For the text-containing cell, return its midpoint in (X, Y) coordinate format. 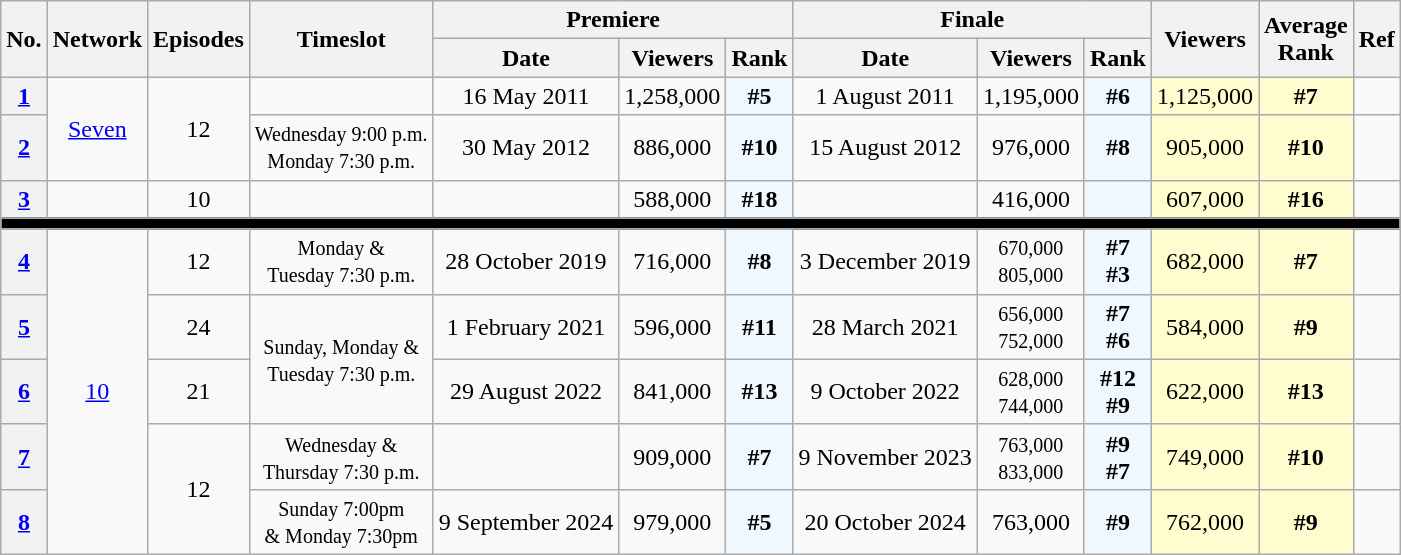
29 August 2022 (526, 392)
Premiere (613, 20)
1 (24, 96)
628,000744,000 (1030, 392)
#16 (1306, 199)
#12#9 (1118, 392)
762,000 (1206, 522)
Wednesday & Thursday 7:30 p.m. (341, 456)
#7#3 (1118, 262)
588,000 (672, 199)
5 (24, 326)
749,000 (1206, 456)
416,000 (1030, 199)
AverageRank (1306, 39)
Episodes (199, 39)
24 (199, 326)
979,000 (672, 522)
#6 (1118, 96)
1 February 2021 (526, 326)
1 August 2011 (885, 96)
763,000 (1030, 522)
#7#6 (1118, 326)
4 (24, 262)
584,000 (1206, 326)
28 March 2021 (885, 326)
682,000 (1206, 262)
15 August 2012 (885, 148)
30 May 2012 (526, 148)
16 May 2011 (526, 96)
2 (24, 148)
607,000 (1206, 199)
9 November 2023 (885, 456)
Seven (97, 128)
1,195,000 (1030, 96)
670,000805,000 (1030, 262)
21 (199, 392)
Monday & Tuesday 7:30 p.m. (341, 262)
20 October 2024 (885, 522)
#11 (760, 326)
#18 (760, 199)
1,258,000 (672, 96)
716,000 (672, 262)
3 December 2019 (885, 262)
886,000 (672, 148)
Finale (972, 20)
905,000 (1206, 148)
7 (24, 456)
8 (24, 522)
Wednesday 9:00 p.m.Monday 7:30 p.m. (341, 148)
Ref (1376, 39)
28 October 2019 (526, 262)
9 October 2022 (885, 392)
Timeslot (341, 39)
6 (24, 392)
596,000 (672, 326)
976,000 (1030, 148)
#9#7 (1118, 456)
622,000 (1206, 392)
Sunday 7:00pm & Monday 7:30pm (341, 522)
841,000 (672, 392)
9 September 2024 (526, 522)
No. (24, 39)
909,000 (672, 456)
763,000833,000 (1030, 456)
Network (97, 39)
Sunday, Monday & Tuesday 7:30 p.m. (341, 359)
3 (24, 199)
1,125,000 (1206, 96)
656,000752,000 (1030, 326)
